Search for the cell housing the specified text and yield its [X, Y] center coordinate. 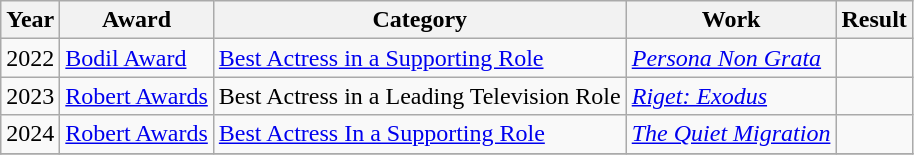
The Quiet Migration [731, 134]
Result [874, 20]
Bodil Award [137, 58]
Best Actress in a Leading Television Role [420, 96]
Year [30, 20]
2023 [30, 96]
Riget: Exodus [731, 96]
Best Actress in a Supporting Role [420, 58]
2024 [30, 134]
Best Actress In a Supporting Role [420, 134]
Work [731, 20]
Award [137, 20]
2022 [30, 58]
Persona Non Grata [731, 58]
Category [420, 20]
